Search for the cell housing the specified text and yield its [X, Y] center coordinate. 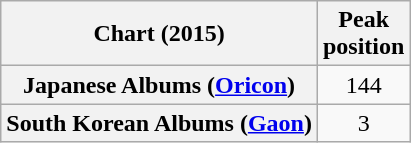
Peakposition [363, 34]
Japanese Albums (Oricon) [160, 85]
South Korean Albums (Gaon) [160, 123]
Chart (2015) [160, 34]
3 [363, 123]
144 [363, 85]
